Search for the cell housing the specified text and yield its [x, y] center coordinate. 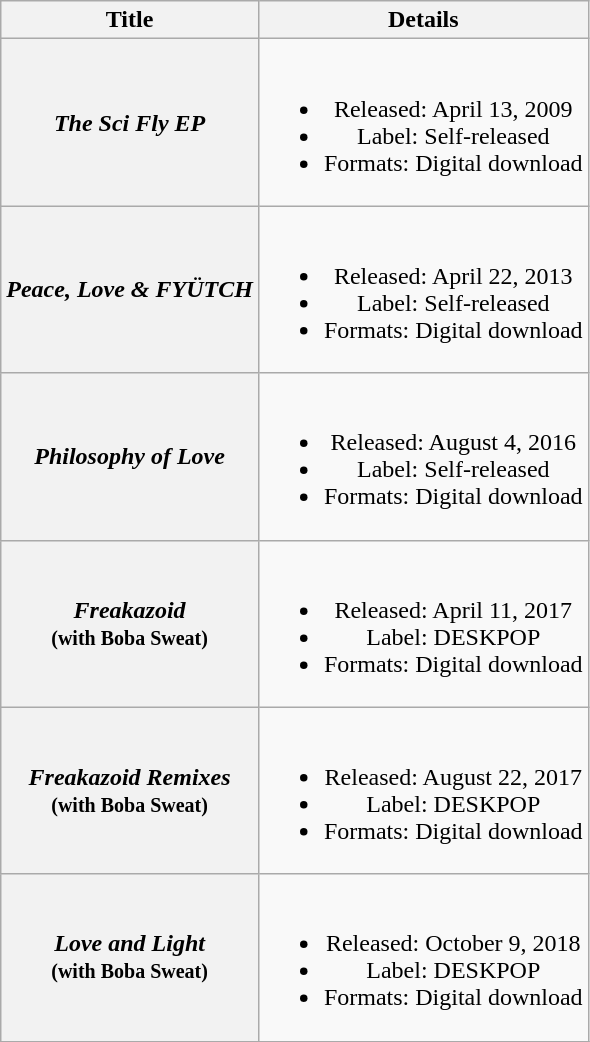
Peace, Love & FYÜTCH [130, 290]
Released: April 11, 2017Label: DESKPOPFormats: Digital download [423, 624]
Love and Light(with Boba Sweat) [130, 958]
Released: April 22, 2013Label: Self-releasedFormats: Digital download [423, 290]
Released: August 4, 2016Label: Self-releasedFormats: Digital download [423, 456]
Philosophy of Love [130, 456]
Released: August 22, 2017Label: DESKPOPFormats: Digital download [423, 790]
Released: April 13, 2009Label: Self-releasedFormats: Digital download [423, 122]
Freakazoid(with Boba Sweat) [130, 624]
Released: October 9, 2018Label: DESKPOPFormats: Digital download [423, 958]
The Sci Fly EP [130, 122]
Freakazoid Remixes(with Boba Sweat) [130, 790]
Title [130, 20]
Details [423, 20]
